Capture the cell that displays the provided text and extract its (X, Y) central coordinate. 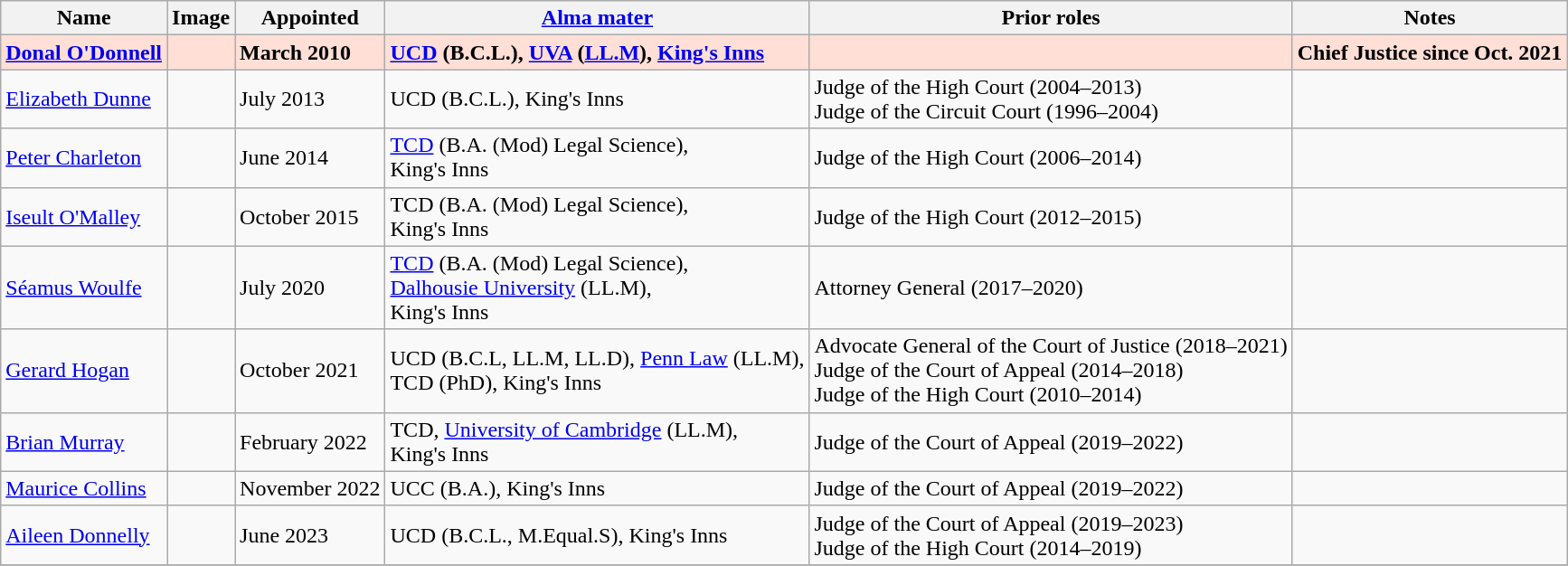
Prior roles (1051, 18)
Iseult O'Malley (84, 217)
June 2014 (310, 157)
November 2022 (310, 488)
Brian Murray (84, 441)
Notes (1430, 18)
Judge of the High Court (2006–2014) (1051, 157)
Donal O'Donnell (84, 52)
Image (201, 18)
Alma mater (597, 18)
Elizabeth Dunne (84, 99)
Judge of the High Court (2004–2013)Judge of the Circuit Court (1996–2004) (1051, 99)
UCD (B.C.L., M.Equal.S), King's Inns (597, 535)
Judge of the Court of Appeal (2019–2023)Judge of the High Court (2014–2019) (1051, 535)
Gerard Hogan (84, 371)
Chief Justice since Oct. 2021 (1430, 52)
UCD (B.C.L.), UVA (LL.M), King's Inns (597, 52)
UCD (B.C.L, LL.M, LL.D), Penn Law (LL.M),TCD (PhD), King's Inns (597, 371)
Séamus Woulfe (84, 288)
Attorney General (2017–2020) (1051, 288)
Judge of the High Court (2012–2015) (1051, 217)
February 2022 (310, 441)
UCC (B.A.), King's Inns (597, 488)
Peter Charleton (84, 157)
October 2021 (310, 371)
Aileen Donnelly (84, 535)
Name (84, 18)
June 2023 (310, 535)
TCD (B.A. (Mod) Legal Science),Dalhousie University (LL.M),King's Inns (597, 288)
TCD, University of Cambridge (LL.M), King's Inns (597, 441)
Maurice Collins (84, 488)
Advocate General of the Court of Justice (2018–2021)Judge of the Court of Appeal (2014–2018)Judge of the High Court (2010–2014) (1051, 371)
October 2015 (310, 217)
July 2013 (310, 99)
July 2020 (310, 288)
March 2010 (310, 52)
Appointed (310, 18)
UCD (B.C.L.), King's Inns (597, 99)
